For the text-containing cell, return its midpoint in (x, y) coordinate format. 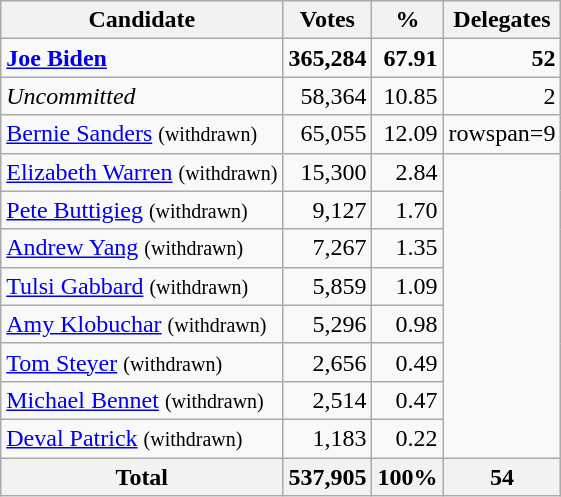
5,859 (328, 286)
537,905 (328, 477)
52 (502, 58)
Uncommitted (142, 96)
0.47 (408, 400)
67.91 (408, 58)
2,514 (328, 400)
Deval Patrick (withdrawn) (142, 438)
65,055 (328, 134)
0.98 (408, 324)
Joe Biden (142, 58)
58,364 (328, 96)
5,296 (328, 324)
Votes (328, 20)
15,300 (328, 172)
Delegates (502, 20)
Tom Steyer (withdrawn) (142, 362)
1.09 (408, 286)
7,267 (328, 248)
365,284 (328, 58)
Pete Buttigieg (withdrawn) (142, 210)
rowspan=9 (502, 134)
9,127 (328, 210)
2.84 (408, 172)
1,183 (328, 438)
Total (142, 477)
0.22 (408, 438)
2 (502, 96)
Candidate (142, 20)
12.09 (408, 134)
Elizabeth Warren (withdrawn) (142, 172)
1.35 (408, 248)
0.49 (408, 362)
54 (502, 477)
100% (408, 477)
% (408, 20)
Amy Klobuchar (withdrawn) (142, 324)
Andrew Yang (withdrawn) (142, 248)
1.70 (408, 210)
Michael Bennet (withdrawn) (142, 400)
2,656 (328, 362)
Bernie Sanders (withdrawn) (142, 134)
Tulsi Gabbard (withdrawn) (142, 286)
10.85 (408, 96)
